Scan for the cell matching the given text and deliver its [X, Y] coordinate at center. 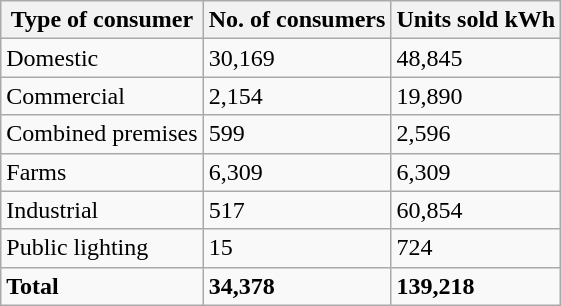
724 [476, 248]
Units sold kWh [476, 20]
Domestic [102, 58]
517 [297, 210]
34,378 [297, 286]
No. of consumers [297, 20]
19,890 [476, 96]
Combined premises [102, 134]
599 [297, 134]
Public lighting [102, 248]
48,845 [476, 58]
Industrial [102, 210]
Farms [102, 172]
Type of consumer [102, 20]
30,169 [297, 58]
2,154 [297, 96]
15 [297, 248]
2,596 [476, 134]
139,218 [476, 286]
Total [102, 286]
Commercial [102, 96]
60,854 [476, 210]
